Locate the cell with the specified text and output its [X, Y] center coordinate. 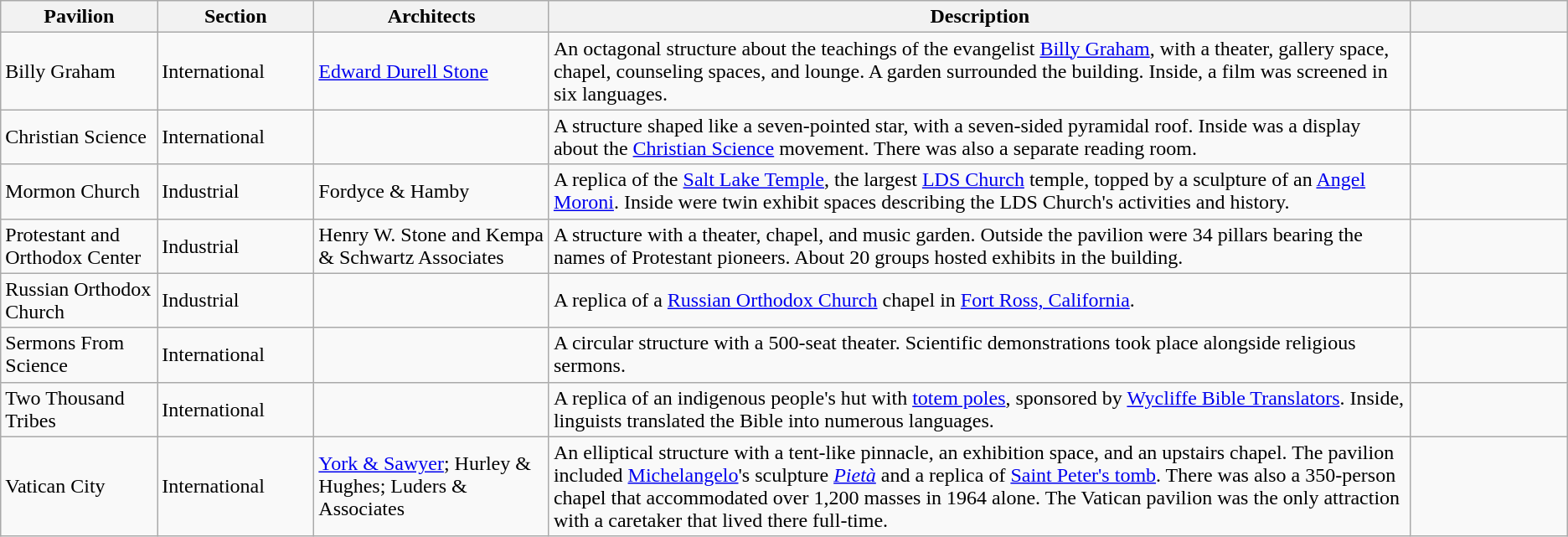
York & Sawyer; Hurley & Hughes; Luders & Associates [432, 486]
Pavilion [79, 17]
Vatican City [79, 486]
Mormon Church [79, 191]
Protestant and Orthodox Center [79, 246]
Description [980, 17]
A circular structure with a 500-seat theater. Scientific demonstrations took place alongside religious sermons. [980, 355]
Billy Graham [79, 71]
Sermons From Science [79, 355]
A replica of a Russian Orthodox Church chapel in Fort Ross, California. [980, 300]
Henry W. Stone and Kempa & Schwartz Associates [432, 246]
Section [236, 17]
Fordyce & Hamby [432, 191]
Architects [432, 17]
Edward Durell Stone [432, 71]
Two Thousand Tribes [79, 409]
Christian Science [79, 137]
Russian Orthodox Church [79, 300]
